Locate the cell with the specified text and output its (X, Y) center coordinate. 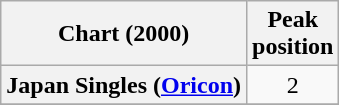
Peakposition (293, 34)
Chart (2000) (124, 34)
2 (293, 85)
Japan Singles (Oricon) (124, 85)
